Determine the [X, Y] coordinate at the center of the cell enclosing the given text.  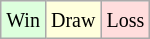
Win [24, 20]
Loss [126, 20]
Draw [72, 20]
